Capture the cell that displays the provided text and extract its (X, Y) central coordinate. 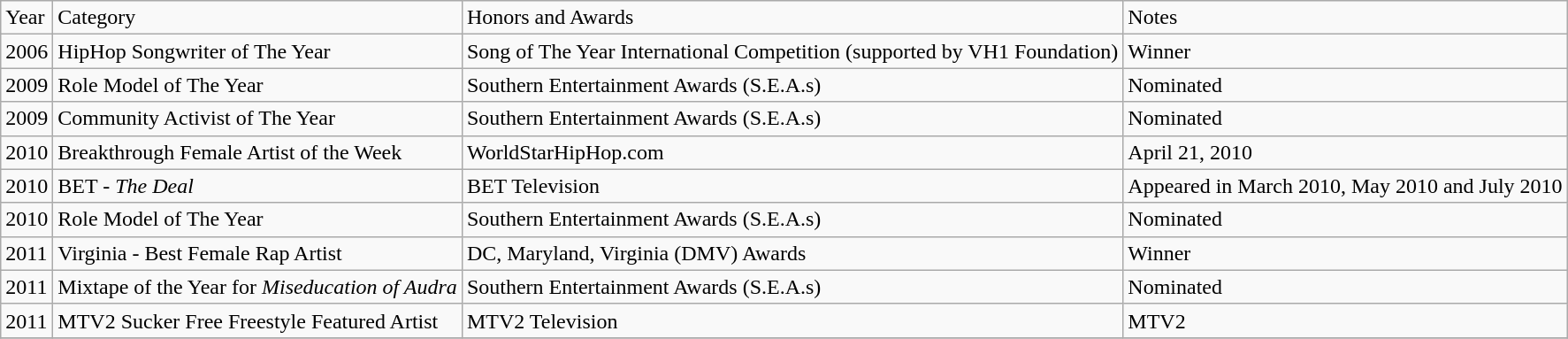
WorldStarHipHop.com (792, 152)
Breakthrough Female Artist of the Week (258, 152)
MTV2 (1345, 320)
Song of The Year International Competition (supported by VH1 Foundation) (792, 51)
Year (27, 18)
BET - The Deal (258, 186)
MTV2 Television (792, 320)
DC, Maryland, Virginia (DMV) Awards (792, 253)
Category (258, 18)
Community Activist of The Year (258, 119)
Appeared in March 2010, May 2010 and July 2010 (1345, 186)
MTV2 Sucker Free Freestyle Featured Artist (258, 320)
HipHop Songwriter of The Year (258, 51)
2006 (27, 51)
Honors and Awards (792, 18)
BET Television (792, 186)
Notes (1345, 18)
Mixtape of the Year for Miseducation of Audra (258, 287)
Virginia - Best Female Rap Artist (258, 253)
April 21, 2010 (1345, 152)
